Find where the given text appears and provide that cell's center as (x, y) coordinate. 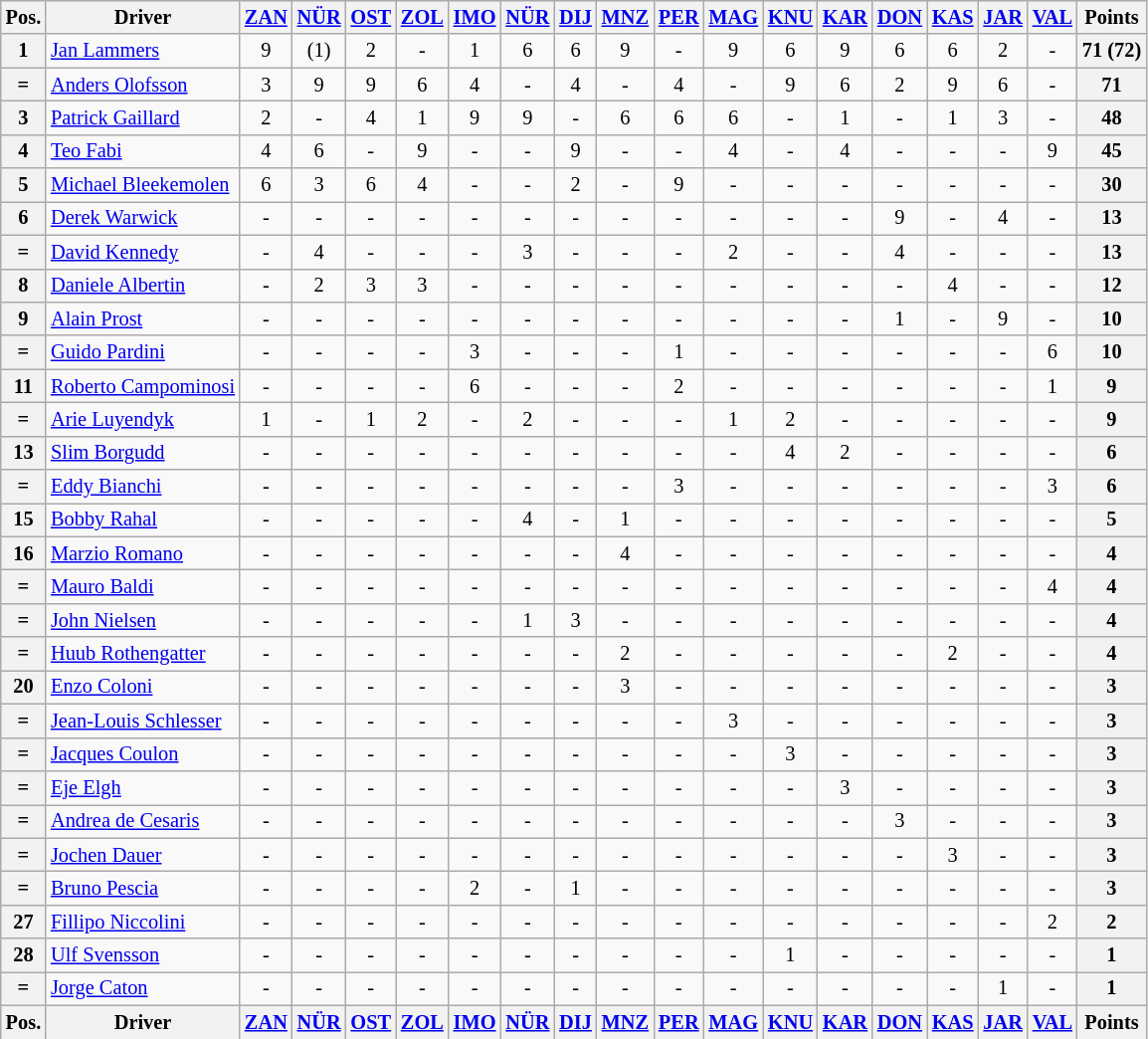
Alain Prost (143, 318)
Jacques Coulon (143, 754)
Ulf Svensson (143, 955)
Slim Borgudd (143, 453)
Arie Luyendyk (143, 419)
David Kennedy (143, 252)
30 (1112, 185)
Guido Pardini (143, 352)
11 (24, 386)
8 (24, 286)
Bobby Rahal (143, 519)
Huub Rothengatter (143, 654)
(1) (319, 51)
Anders Olofsson (143, 85)
71 (72) (1112, 51)
Eje Elgh (143, 787)
John Nielsen (143, 620)
Derek Warwick (143, 218)
16 (24, 553)
Jean-Louis Schlesser (143, 721)
Enzo Coloni (143, 687)
20 (24, 687)
Fillipo Niccolini (143, 922)
Michael Bleekemolen (143, 185)
27 (24, 922)
28 (24, 955)
Daniele Albertin (143, 286)
Bruno Pescia (143, 888)
Jan Lammers (143, 51)
12 (1112, 286)
Teo Fabi (143, 151)
71 (1112, 85)
Jochen Dauer (143, 855)
Andrea de Cesaris (143, 821)
Jorge Caton (143, 988)
Patrick Gaillard (143, 117)
Roberto Campominosi (143, 386)
15 (24, 519)
45 (1112, 151)
Mauro Baldi (143, 586)
48 (1112, 117)
Eddy Bianchi (143, 487)
Marzio Romano (143, 553)
